Search for the cell housing the specified text and yield its [x, y] center coordinate. 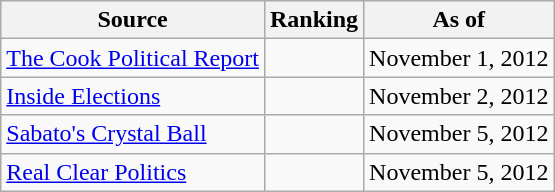
As of [459, 20]
Sabato's Crystal Ball [133, 134]
Ranking [314, 20]
Inside Elections [133, 96]
November 2, 2012 [459, 96]
Source [133, 20]
Real Clear Politics [133, 172]
November 1, 2012 [459, 58]
The Cook Political Report [133, 58]
